Find where the given text appears and provide that cell's center as (X, Y) coordinate. 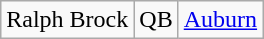
Ralph Brock (68, 20)
QB (156, 20)
Auburn (220, 20)
